Locate the cell with the specified text and output its [x, y] center coordinate. 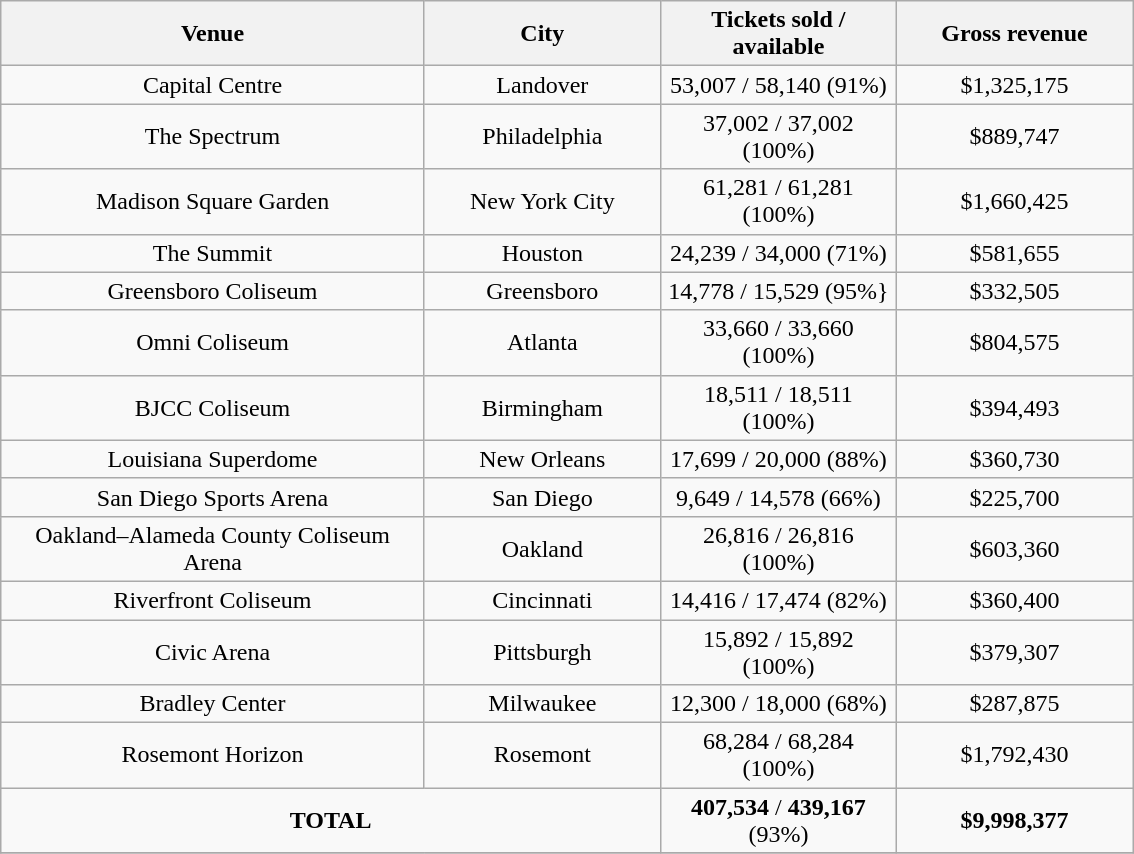
Pittsburgh [542, 652]
$360,400 [1014, 600]
Capital Centre [213, 85]
407,534 / 439,167 (93%) [778, 820]
The Summit [213, 253]
Philadelphia [542, 136]
Riverfront Coliseum [213, 600]
Gross revenue [1014, 34]
Houston [542, 253]
14,778 / 15,529 (95%} [778, 291]
26,816 / 26,816 (100%) [778, 548]
$1,660,425 [1014, 202]
Birmingham [542, 408]
33,660 / 33,660 (100%) [778, 342]
12,300 / 18,000 (68%) [778, 704]
The Spectrum [213, 136]
$225,700 [1014, 497]
Rosemont [542, 756]
Venue [213, 34]
$9,998,377 [1014, 820]
BJCC Coliseum [213, 408]
Oakland–Alameda County Coliseum Arena [213, 548]
Milwaukee [542, 704]
$332,505 [1014, 291]
53,007 / 58,140 (91%) [778, 85]
$804,575 [1014, 342]
City [542, 34]
$287,875 [1014, 704]
18,511 / 18,511 (100%) [778, 408]
68,284 / 68,284 (100%) [778, 756]
15,892 / 15,892 (100%) [778, 652]
Bradley Center [213, 704]
TOTAL [331, 820]
Cincinnati [542, 600]
24,239 / 34,000 (71%) [778, 253]
37,002 / 37,002 (100%) [778, 136]
$889,747 [1014, 136]
9,649 / 14,578 (66%) [778, 497]
61,281 / 61,281 (100%) [778, 202]
San Diego Sports Arena [213, 497]
Atlanta [542, 342]
$379,307 [1014, 652]
Greensboro [542, 291]
Rosemont Horizon [213, 756]
14,416 / 17,474 (82%) [778, 600]
$394,493 [1014, 408]
Greensboro Coliseum [213, 291]
Louisiana Superdome [213, 459]
$360,730 [1014, 459]
Oakland [542, 548]
Tickets sold / available [778, 34]
Omni Coliseum [213, 342]
Landover [542, 85]
Madison Square Garden [213, 202]
$581,655 [1014, 253]
17,699 / 20,000 (88%) [778, 459]
$603,360 [1014, 548]
New Orleans [542, 459]
San Diego [542, 497]
New York City [542, 202]
Civic Arena [213, 652]
$1,792,430 [1014, 756]
$1,325,175 [1014, 85]
